Search for the cell housing the specified text and yield its (X, Y) center coordinate. 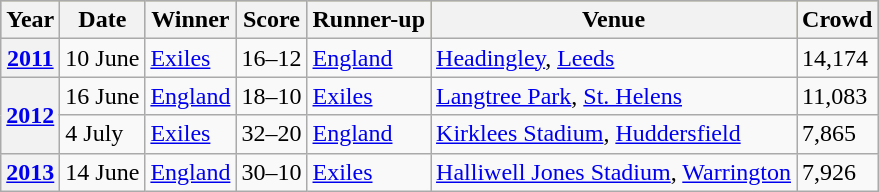
16–12 (272, 58)
Runner-up (369, 20)
Langtree Park, St. Helens (614, 96)
Halliwell Jones Stadium, Warrington (614, 172)
Year (30, 20)
11,083 (838, 96)
10 June (102, 58)
Date (102, 20)
14,174 (838, 58)
Score (272, 20)
14 June (102, 172)
Winner (190, 20)
30–10 (272, 172)
4 July (102, 134)
Crowd (838, 20)
Headingley, Leeds (614, 58)
7,865 (838, 134)
2012 (30, 115)
2013 (30, 172)
32–20 (272, 134)
Kirklees Stadium, Huddersfield (614, 134)
7,926 (838, 172)
Venue (614, 20)
16 June (102, 96)
2011 (30, 58)
18–10 (272, 96)
